Output the (x, y) coordinate of the center of the cell containing the given text.  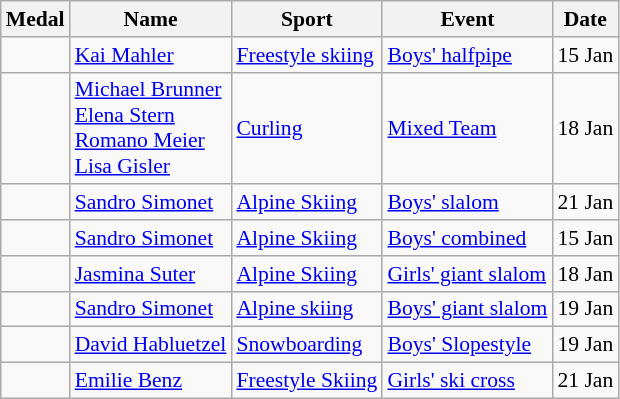
Jasmina Suter (151, 274)
Emilie Benz (151, 381)
Sport (306, 19)
Boys' combined (467, 238)
Girls' ski cross (467, 381)
David Habluetzel (151, 345)
Freestyle Skiing (306, 381)
Curling (306, 128)
Alpine skiing (306, 309)
Medal (36, 19)
Michael BrunnerElena SternRomano MeierLisa Gisler (151, 128)
Boys' Slopestyle (467, 345)
Boys' slalom (467, 203)
Kai Mahler (151, 55)
Snowboarding (306, 345)
Event (467, 19)
Name (151, 19)
Freestyle skiing (306, 55)
Boys' giant slalom (467, 309)
Boys' halfpipe (467, 55)
Date (585, 19)
Mixed Team (467, 128)
Girls' giant slalom (467, 274)
